Capture the cell that displays the provided text and extract its (x, y) central coordinate. 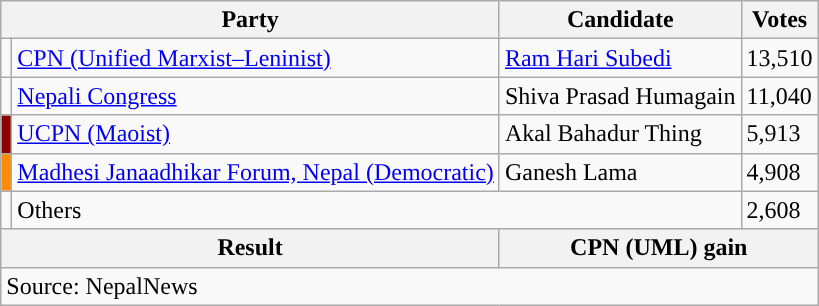
2,608 (780, 210)
UCPN (Maoist) (256, 134)
Madhesi Janaadhikar Forum, Nepal (Democratic) (256, 172)
Candidate (620, 20)
Source: NepalNews (410, 286)
Shiva Prasad Humagain (620, 96)
Party (250, 20)
5,913 (780, 134)
Nepali Congress (256, 96)
13,510 (780, 58)
CPN (UML) gain (658, 248)
Ram Hari Subedi (620, 58)
Others (376, 210)
Votes (780, 20)
Akal Bahadur Thing (620, 134)
Ganesh Lama (620, 172)
Result (250, 248)
CPN (Unified Marxist–Leninist) (256, 58)
4,908 (780, 172)
11,040 (780, 96)
